From the cell containing the given text, extract its center point as [x, y] coordinate. 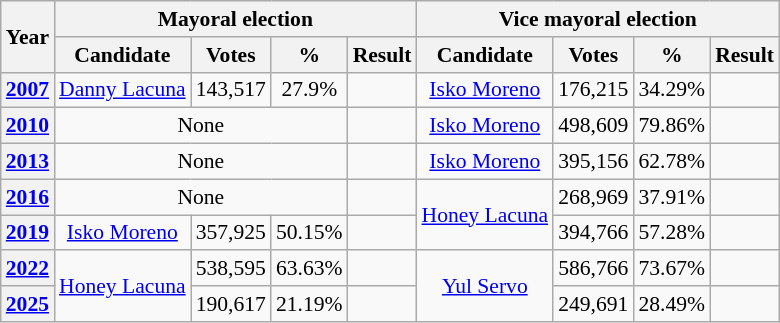
268,969 [593, 197]
73.67% [672, 269]
2025 [28, 304]
538,595 [231, 269]
249,691 [593, 304]
21.19% [310, 304]
2007 [28, 90]
Yul Servo [486, 286]
50.15% [310, 233]
63.63% [310, 269]
27.9% [310, 90]
79.86% [672, 126]
176,215 [593, 90]
57.28% [672, 233]
62.78% [672, 162]
357,925 [231, 233]
394,766 [593, 233]
34.29% [672, 90]
Danny Lacuna [122, 90]
2016 [28, 197]
2013 [28, 162]
2010 [28, 126]
2019 [28, 233]
Vice mayoral election [598, 19]
Mayoral election [235, 19]
143,517 [231, 90]
28.49% [672, 304]
586,766 [593, 269]
Year [28, 36]
395,156 [593, 162]
2022 [28, 269]
190,617 [231, 304]
498,609 [593, 126]
37.91% [672, 197]
